Return [X, Y] of the center of cell containing provided text 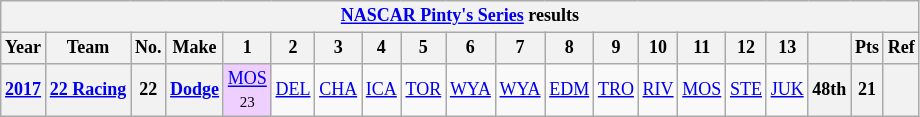
Pts [868, 48]
21 [868, 90]
Team [88, 48]
ICA [382, 90]
STE [746, 90]
No. [148, 48]
MOS [702, 90]
Dodge [195, 90]
2 [293, 48]
8 [570, 48]
Make [195, 48]
NASCAR Pinty's Series results [460, 16]
22 Racing [88, 90]
Year [24, 48]
2017 [24, 90]
5 [423, 48]
4 [382, 48]
22 [148, 90]
9 [616, 48]
12 [746, 48]
TRO [616, 90]
CHA [338, 90]
Ref [901, 48]
48th [830, 90]
TOR [423, 90]
6 [471, 48]
1 [247, 48]
JUK [787, 90]
DEL [293, 90]
3 [338, 48]
10 [658, 48]
13 [787, 48]
RIV [658, 90]
11 [702, 48]
EDM [570, 90]
7 [520, 48]
MOS23 [247, 90]
